Detect which cell encompasses the target text, then output its (x, y) center coordinate. 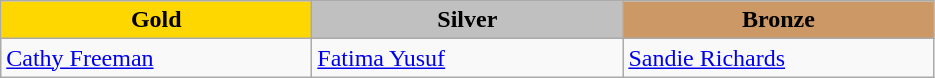
Silver (468, 20)
Sandie Richards (778, 58)
Bronze (778, 20)
Fatima Yusuf (468, 58)
Cathy Freeman (156, 58)
Gold (156, 20)
